For the text-containing cell, return its midpoint in [x, y] coordinate format. 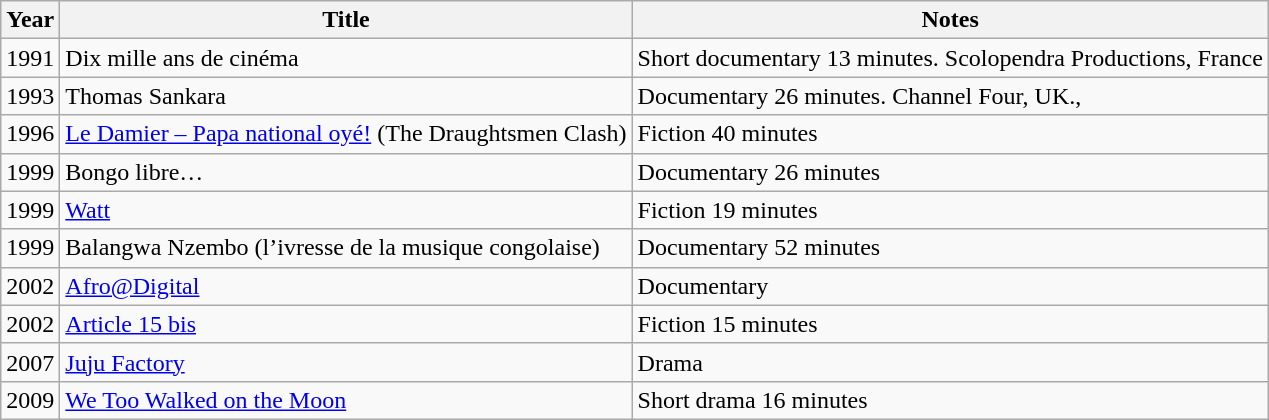
Fiction 19 minutes [950, 210]
Watt [346, 210]
Documentary 26 minutes [950, 172]
Juju Factory [346, 362]
Dix mille ans de cinéma [346, 58]
Bongo libre… [346, 172]
Notes [950, 20]
1996 [30, 134]
Fiction 15 minutes [950, 324]
2009 [30, 400]
2007 [30, 362]
Afro@Digital [346, 286]
Documentary [950, 286]
Article 15 bis [346, 324]
We Too Walked on the Moon [346, 400]
Short drama 16 minutes [950, 400]
1991 [30, 58]
Short documentary 13 minutes. Scolopendra Productions, France [950, 58]
Title [346, 20]
Documentary 52 minutes [950, 248]
Documentary 26 minutes. Channel Four, UK., [950, 96]
Drama [950, 362]
Year [30, 20]
Balangwa Nzembo (l’ivresse de la musique congolaise) [346, 248]
Thomas Sankara [346, 96]
Fiction 40 minutes [950, 134]
Le Damier – Papa national oyé! (The Draughtsmen Clash) [346, 134]
1993 [30, 96]
